Provide the (X, Y) coordinate of the cell's center where the given text is located.  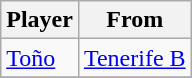
Player (40, 20)
Tenerife B (134, 58)
From (134, 20)
Toño (40, 58)
